Identify which cell holds the provided text, then report its [X, Y] central coordinate. 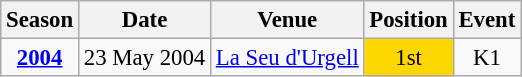
Season [40, 20]
Position [408, 20]
K1 [487, 58]
2004 [40, 58]
Event [487, 20]
La Seu d'Urgell [288, 58]
23 May 2004 [144, 58]
Venue [288, 20]
Date [144, 20]
1st [408, 58]
